Return (X, Y) of the center of cell containing provided text 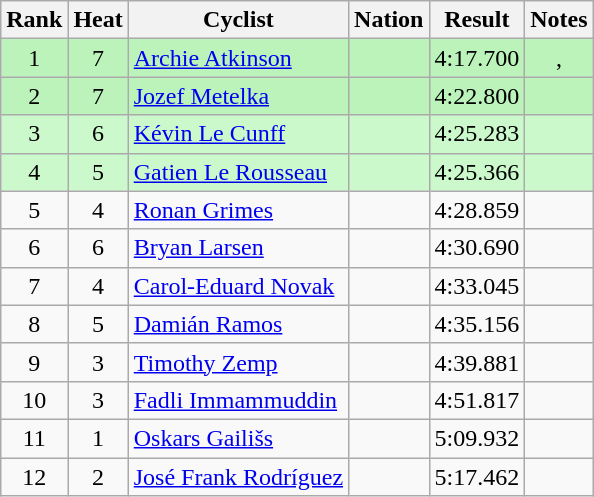
Notes (559, 20)
5:17.462 (477, 477)
Jozef Metelka (238, 96)
4:17.700 (477, 58)
Kévin Le Cunff (238, 134)
11 (34, 438)
Gatien Le Rousseau (238, 172)
4:30.690 (477, 248)
José Frank Rodríguez (238, 477)
4:25.283 (477, 134)
Fadli Immammuddin (238, 400)
Nation (389, 20)
12 (34, 477)
4:22.800 (477, 96)
Bryan Larsen (238, 248)
Rank (34, 20)
4:28.859 (477, 210)
8 (34, 324)
4:35.156 (477, 324)
Timothy Zemp (238, 362)
4:51.817 (477, 400)
5:09.932 (477, 438)
Result (477, 20)
Archie Atkinson (238, 58)
, (559, 58)
Carol-Eduard Novak (238, 286)
9 (34, 362)
4:25.366 (477, 172)
Cyclist (238, 20)
Heat (98, 20)
Ronan Grimes (238, 210)
4:33.045 (477, 286)
Oskars Gailišs (238, 438)
4:39.881 (477, 362)
10 (34, 400)
Damián Ramos (238, 324)
